Provide the (X, Y) coordinate of the cell's center where the given text is located.  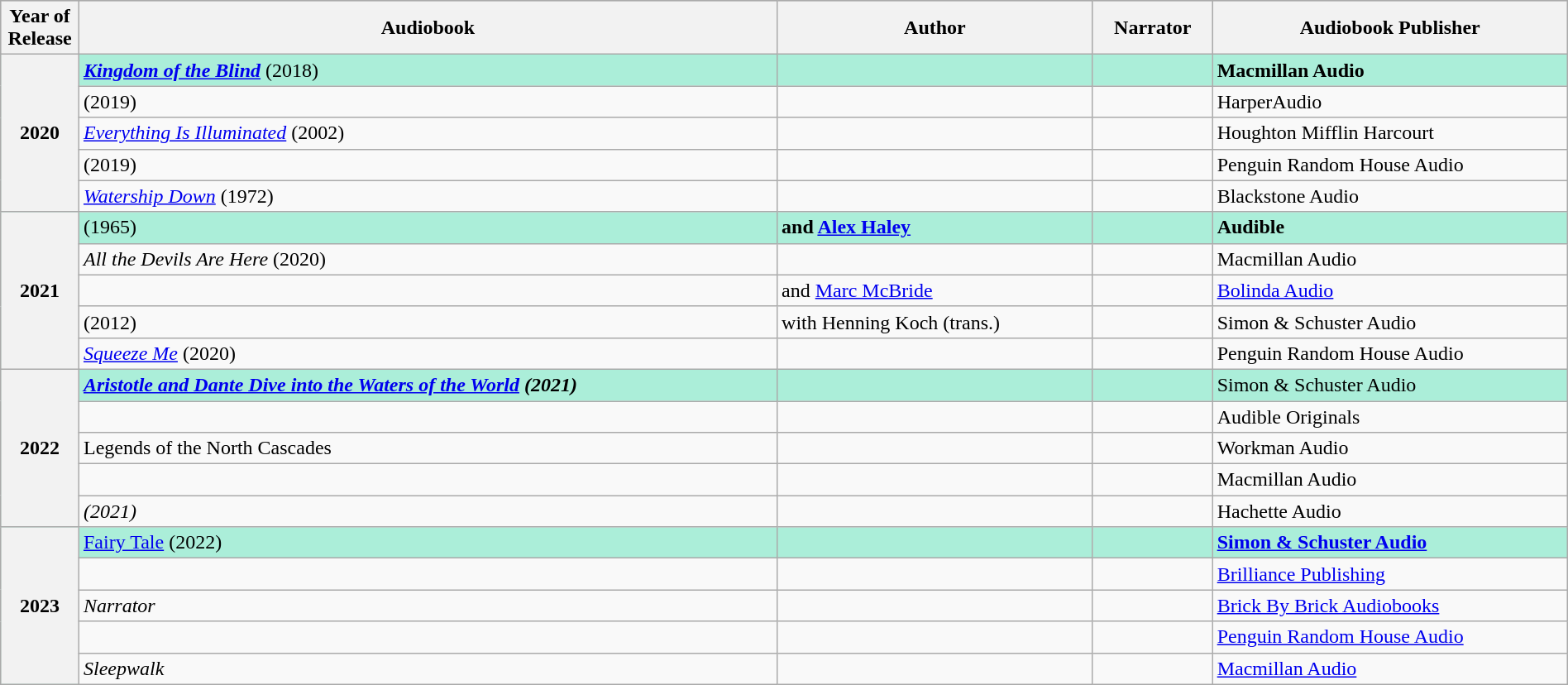
Kingdom of the Blind (2018) (428, 70)
(2021) (428, 511)
2023 (40, 606)
Author (935, 28)
Fairy Tale (2022) (428, 543)
Audible (1389, 228)
Audible Originals (1389, 416)
Squeeze Me (2020) (428, 353)
and Marc McBride (935, 290)
Workman Audio (1389, 448)
and Alex Haley (935, 228)
Sleepwalk (428, 668)
Audiobook Publisher (1389, 28)
Blackstone Audio (1389, 196)
All the Devils Are Here (2020) (428, 259)
Brick By Brick Audiobooks (1389, 606)
Audiobook (428, 28)
Bolinda Audio (1389, 290)
Watership Down (1972) (428, 196)
Houghton Mifflin Harcourt (1389, 133)
Year of Release (40, 28)
Legends of the North Cascades (428, 448)
Brilliance Publishing (1389, 574)
(2012) (428, 322)
Hachette Audio (1389, 511)
2021 (40, 290)
(1965) (428, 228)
2022 (40, 448)
HarperAudio (1389, 102)
Aristotle and Dante Dive into the Waters of the World (2021) (428, 385)
2020 (40, 133)
with Henning Koch (trans.) (935, 322)
Everything Is Illuminated (2002) (428, 133)
